Return [X, Y] of the center of cell containing provided text 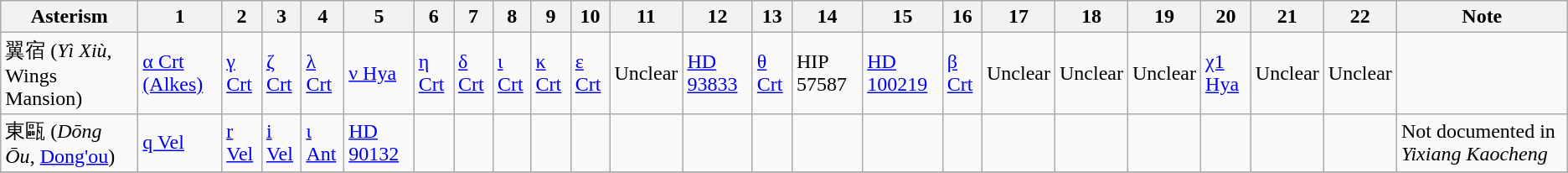
ε Crt [590, 74]
8 [512, 17]
1 [180, 17]
HD 100219 [903, 74]
i Vel [281, 143]
21 [1287, 17]
γ Crt [242, 74]
ν Hya [379, 74]
χ1 Hya [1226, 74]
HD 90132 [379, 143]
q Vel [180, 143]
11 [647, 17]
ζ Crt [281, 74]
θ Crt [772, 74]
14 [827, 17]
4 [323, 17]
HD 93833 [717, 74]
κ Crt [551, 74]
2 [242, 17]
λ Crt [323, 74]
15 [903, 17]
3 [281, 17]
東甌 (Dōng Ōu, Dong'ou) [70, 143]
β Crt [962, 74]
10 [590, 17]
20 [1226, 17]
18 [1091, 17]
9 [551, 17]
12 [717, 17]
19 [1164, 17]
Not documented in Yixiang Kaocheng [1482, 143]
16 [962, 17]
13 [772, 17]
22 [1360, 17]
α Crt (Alkes) [180, 74]
Asterism [70, 17]
HIP 57587 [827, 74]
η Crt [434, 74]
ι Ant [323, 143]
5 [379, 17]
r Vel [242, 143]
ι Crt [512, 74]
6 [434, 17]
翼宿 (Yì Xiù, Wings Mansion) [70, 74]
17 [1019, 17]
7 [474, 17]
Note [1482, 17]
δ Crt [474, 74]
